Return [x, y] of the center of cell containing provided text 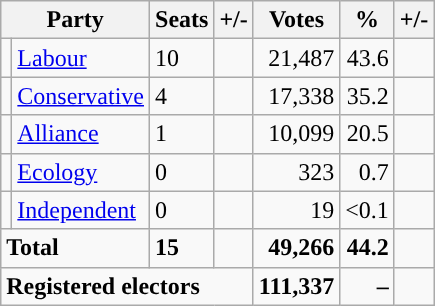
– [368, 286]
<0.1 [368, 210]
49,266 [296, 248]
Total [76, 248]
10,099 [296, 134]
Registered electors [128, 286]
35.2 [368, 96]
17,338 [296, 96]
21,487 [296, 58]
0.7 [368, 172]
% [368, 20]
111,337 [296, 286]
Seats [182, 20]
4 [182, 96]
43.6 [368, 58]
10 [182, 58]
19 [296, 210]
Independent [81, 210]
323 [296, 172]
44.2 [368, 248]
Ecology [81, 172]
15 [182, 248]
20.5 [368, 134]
Party [76, 20]
1 [182, 134]
Labour [81, 58]
Votes [296, 20]
Alliance [81, 134]
Conservative [81, 96]
